For the text-containing cell, return its midpoint in [x, y] coordinate format. 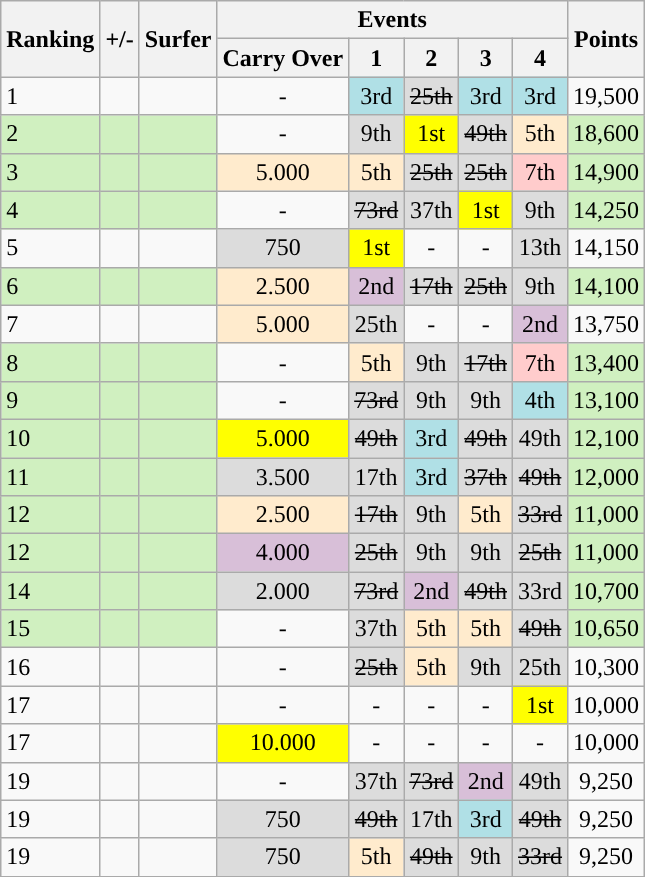
9 [50, 400]
14,100 [606, 286]
13,100 [606, 400]
2.000 [283, 591]
13,750 [606, 324]
15 [50, 629]
12,100 [606, 438]
+/- [120, 39]
14,900 [606, 172]
14,250 [606, 210]
Events [392, 20]
7 [50, 324]
Ranking [50, 39]
10.000 [283, 743]
Surfer [178, 39]
10,650 [606, 629]
10,300 [606, 667]
3.500 [283, 477]
13,400 [606, 362]
19,500 [606, 96]
8 [50, 362]
13th [540, 248]
18,600 [606, 134]
16 [50, 667]
Points [606, 39]
6 [50, 286]
5 [50, 248]
12,000 [606, 477]
14,150 [606, 248]
11 [50, 477]
10 [50, 438]
14 [50, 591]
4.000 [283, 553]
4th [540, 400]
Carry Over [283, 58]
10,700 [606, 591]
